Search for the cell housing the specified text and yield its (x, y) center coordinate. 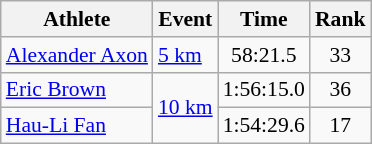
10 km (186, 108)
1:56:15.0 (264, 90)
17 (340, 126)
5 km (186, 55)
1:54:29.6 (264, 126)
Alexander Axon (77, 55)
Event (186, 19)
Rank (340, 19)
Time (264, 19)
Eric Brown (77, 90)
Hau-Li Fan (77, 126)
58:21.5 (264, 55)
Athlete (77, 19)
33 (340, 55)
36 (340, 90)
